Return (X, Y) of the center of cell containing provided text 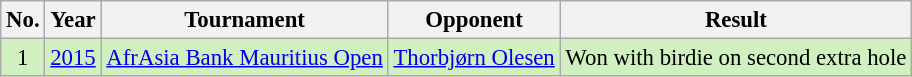
Won with birdie on second extra hole (736, 58)
Opponent (474, 20)
Year (73, 20)
1 (23, 58)
Tournament (244, 20)
AfrAsia Bank Mauritius Open (244, 58)
2015 (73, 58)
No. (23, 20)
Thorbjørn Olesen (474, 58)
Result (736, 20)
